From the cell containing the given text, extract its center point as [X, Y] coordinate. 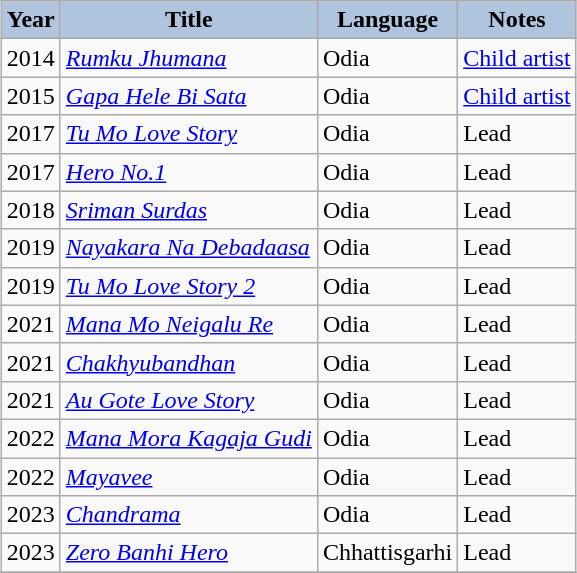
2015 [30, 96]
Mayavee [188, 477]
Chandrama [188, 515]
Gapa Hele Bi Sata [188, 96]
2014 [30, 58]
Chhattisgarhi [387, 553]
Tu Mo Love Story [188, 134]
Zero Banhi Hero [188, 553]
Au Gote Love Story [188, 400]
Notes [517, 20]
Sriman Surdas [188, 210]
2018 [30, 210]
Title [188, 20]
Tu Mo Love Story 2 [188, 286]
Chakhyubandhan [188, 362]
Nayakara Na Debadaasa [188, 248]
Hero No.1 [188, 172]
Year [30, 20]
Mana Mo Neigalu Re [188, 324]
Mana Mora Kagaja Gudi [188, 438]
Rumku Jhumana [188, 58]
Language [387, 20]
